Return the [X, Y] coordinate for the center point of the cell that contains the specified text.  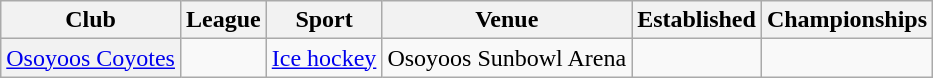
Osoyoos Coyotes [91, 58]
Championships [846, 20]
League [223, 20]
Sport [324, 20]
Venue [507, 20]
Club [91, 20]
Established [697, 20]
Ice hockey [324, 58]
Osoyoos Sunbowl Arena [507, 58]
